Return [X, Y] of the center of cell containing provided text 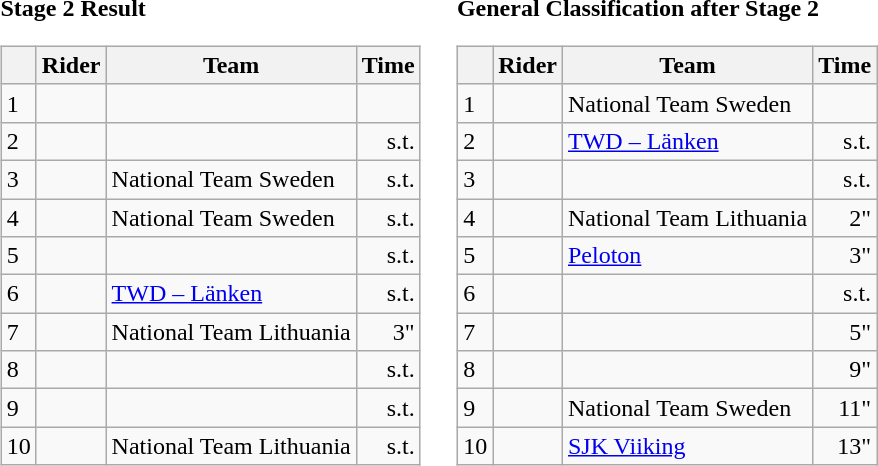
2" [845, 217]
13" [845, 446]
11" [845, 408]
5" [845, 332]
Peloton [687, 256]
SJK Viiking [687, 446]
9" [845, 370]
